Scan for the cell matching the given text and deliver its [x, y] coordinate at center. 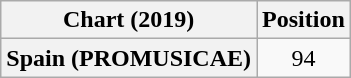
Chart (2019) [129, 20]
Spain (PROMUSICAE) [129, 58]
94 [304, 58]
Position [304, 20]
